Return the [X, Y] coordinate for the center point of the cell that contains the specified text.  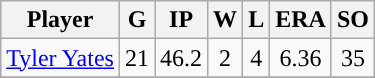
6.36 [301, 58]
W [226, 20]
Tyler Yates [60, 58]
IP [182, 20]
ERA [301, 20]
2 [226, 58]
Player [60, 20]
46.2 [182, 58]
35 [352, 58]
21 [136, 58]
4 [256, 58]
G [136, 20]
L [256, 20]
SO [352, 20]
